From the cell containing the given text, extract its center point as (X, Y) coordinate. 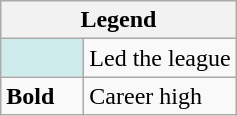
Legend (118, 20)
Bold (42, 96)
Led the league (160, 58)
Career high (160, 96)
